Scan for the cell matching the given text and deliver its (X, Y) coordinate at center. 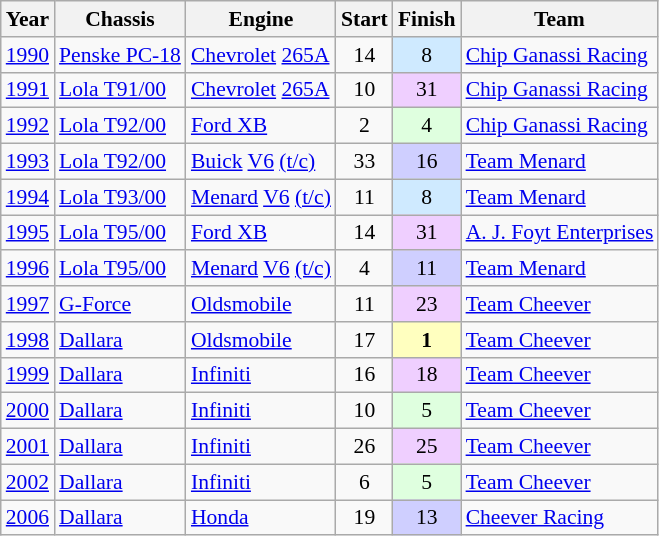
18 (427, 375)
2 (364, 126)
Start (364, 19)
1999 (28, 375)
1990 (28, 55)
Chassis (120, 19)
19 (364, 518)
13 (427, 518)
Lola T93/00 (120, 197)
23 (427, 304)
33 (364, 162)
1996 (28, 269)
1991 (28, 90)
2001 (28, 447)
Cheever Racing (560, 518)
Year (28, 19)
26 (364, 447)
Penske PC-18 (120, 55)
1994 (28, 197)
1995 (28, 233)
25 (427, 447)
1 (427, 340)
2002 (28, 482)
Finish (427, 19)
G-Force (120, 304)
Engine (261, 19)
Buick V6 (t/c) (261, 162)
Team (560, 19)
6 (364, 482)
1997 (28, 304)
Lola T91/00 (120, 90)
17 (364, 340)
1992 (28, 126)
1998 (28, 340)
2006 (28, 518)
2000 (28, 411)
A. J. Foyt Enterprises (560, 233)
1993 (28, 162)
Honda (261, 518)
